Find where the given text appears and provide that cell's center as [x, y] coordinate. 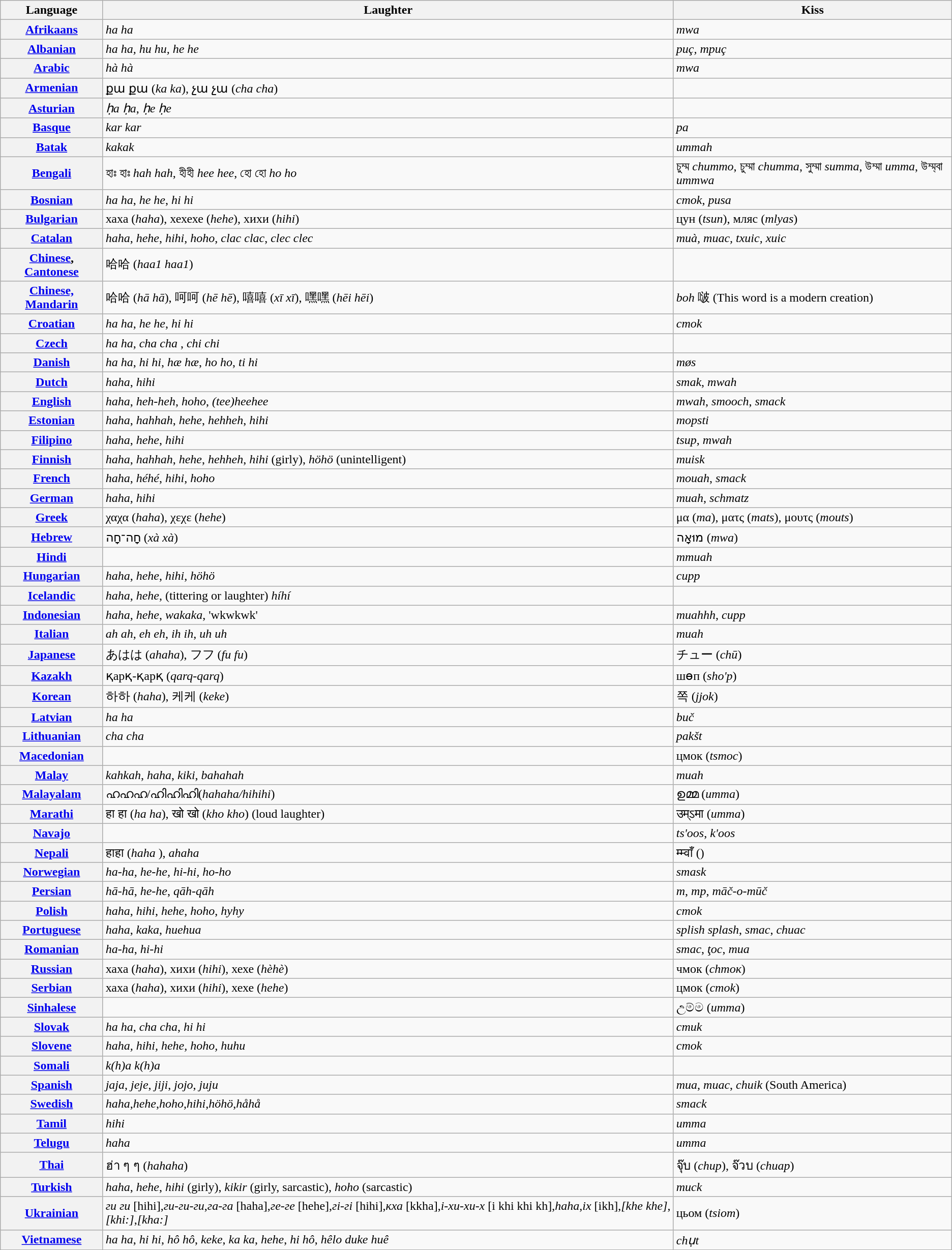
хаха (haha), хихи (hihi), хехе (hehe) [388, 988]
哈哈 (hā hā), 呵呵 (hē hē), 嘻嘻 (xī xī), 嘿嘿 (hēi hēi) [388, 298]
Bulgarian [52, 219]
ha ha, hu hu, he he [388, 49]
Chinese, Mandarin [52, 298]
Navajo [52, 833]
Russian [52, 969]
Sinhalese [52, 1007]
Romanian [52, 949]
muisk [813, 459]
Batak [52, 147]
Macedonian [52, 756]
haha, hehe, hihi, hoho, clac clac, clec clec [388, 238]
Arabic [52, 68]
m, mp, māč-o-mūč [813, 891]
muah, schmatz [813, 498]
цмок (cmok) [813, 988]
Estonian [52, 421]
Bengali [52, 173]
haha, hihi, hehe, hoho, hyhy [388, 911]
hà hà [388, 68]
Language [52, 10]
mua, muac, chuik (South America) [813, 1085]
қарқ-қарқ (qarq-qarq) [388, 676]
Asturian [52, 108]
হাঃ হাঃ hah hah, হীহী hee hee, হো হো ho ho [388, 173]
ḥa ḥa, ḥe ḥe [388, 108]
Turkish [52, 1187]
pa [813, 128]
Telugu [52, 1143]
haha, hehe, hihi (girly), kikir (girly, sarcastic), hoho (sarcastic) [388, 1187]
Armenian [52, 88]
チュー (chū) [813, 655]
Slovak [52, 1027]
Thai [52, 1165]
උම්ම (umma) [813, 1007]
Tamil [52, 1123]
Kiss [813, 10]
ah ah, eh eh, ih ih, uh uh [388, 634]
Bosnian [52, 199]
haha, hehe, (tittering or laughter) híhí [388, 596]
hihi [388, 1123]
חָה־חָה (xà xà) [388, 537]
Hungarian [52, 576]
Nepali [52, 852]
хаха (haha), хихи (hihi), хехе (hèhè) [388, 969]
Italian [52, 634]
ha-ha, hi-hi [388, 949]
цмок (tsmoc) [813, 756]
μα (ma), ματς (mats), μουτς (mouts) [813, 517]
jaja, jeje, jiji, jojo, juju [388, 1085]
kakak [388, 147]
haha, hehe, hihi [388, 440]
Serbian [52, 988]
haha, hehe, hihi, höhö [388, 576]
म्म्वाँ () [813, 852]
tsup, mwah [813, 440]
քա քա (ka ka), չա չա (cha cha) [388, 88]
ts'oos, k'oos [813, 833]
haha, kaka, huehua [388, 930]
mouah, smack [813, 479]
ги ги [hihi],ги-ги-ги,га-га [haha],ге-ге [hehe],гі-гі [hihi],кха [kkha],і-хи-хи-х [i khi khi kh],haha,іх [ikh],[khe khe],[khi:],[kha:] [388, 1213]
Catalan [52, 238]
хаха (haha), хехехе (hehe), хихи (hihi) [388, 219]
उम्ऽमा (umma) [813, 814]
цьом (tsiom) [813, 1213]
ฮ่า ๆ ๆ (hahaha) [388, 1165]
hā-hā, he-he, qāh-qāh [388, 891]
쪽 (jjok) [813, 697]
Korean [52, 697]
চুম্ম chummo, চুম্মা chumma, সুম্মা summa, উম্মা umma, উম্ম্বা ummwa [813, 173]
हाहा (haha ), ahaha [388, 852]
מוּאָה (mwa) [813, 537]
Ukrainian [52, 1213]
Marathi [52, 814]
muahhh, cupp [813, 615]
cmok, pusa [813, 199]
Portuguese [52, 930]
haha, hihi, hehe, hoho, huhu [388, 1046]
ha-ha, he-he, hi-hi, ho-ho [388, 872]
buč [813, 717]
mwah, smooch, smack [813, 401]
French [52, 479]
Kazakh [52, 676]
Hindi [52, 557]
haha [388, 1143]
하하 (haha), 케케 (keke) [388, 697]
boh 啵 (This word is a modern creation) [813, 298]
Czech [52, 343]
puç, mpuç [813, 49]
हा हा (ha ha), खो खो (kho kho) (loud laughter) [388, 814]
Chinese, Cantonese [52, 264]
Swedish [52, 1104]
Polish [52, 911]
Slovene [52, 1046]
ha ha, hi hi, hæ hæ, ho ho, ti hi [388, 363]
mopsti [813, 421]
haha, hahhah, hehe, hehheh, hihi [388, 421]
Laughter [388, 10]
Greek [52, 517]
Indonesian [52, 615]
ummah [813, 147]
ഹഹഹ/ഹിഹിഹി(hahaha/hihihi) [388, 794]
Hebrew [52, 537]
Vietnamese [52, 1240]
møs [813, 363]
haha, hehe, wakaka, 'wkwkwk' [388, 615]
ha ha, cha cha, hi hi [388, 1027]
Croatian [52, 324]
Malayalam [52, 794]
Persian [52, 891]
muà, muac, txuic, xuic [813, 238]
German [52, 498]
Japanese [52, 655]
Somali [52, 1065]
cmuk [813, 1027]
kahkah, haha, kiki, bahahah [388, 775]
Afrikaans [52, 29]
smak, mwah [813, 382]
ha ha, hi hi, hô hô, keke, ka ka, hehe, hi hô, hêlo duke huê [388, 1240]
Dutch [52, 382]
muck [813, 1187]
cha cha [388, 736]
haha, hahhah, hehe, hehheh, hihi (girly), höhö (unintelligent) [388, 459]
Norwegian [52, 872]
哈哈 (haa1 haa1) [388, 264]
smac, ţoc, mua [813, 949]
pakšt [813, 736]
Malay [52, 775]
Lithuanian [52, 736]
ha ha, cha cha , chi chi [388, 343]
cupp [813, 576]
k(h)a k(h)a [388, 1065]
Icelandic [52, 596]
haha,hehe,hoho,hihi,höhö,håhå [388, 1104]
чмок (chmoк) [813, 969]
จุ๊บ (chup), จ๊วบ (chuap) [813, 1165]
Albanian [52, 49]
English [52, 401]
Filipino [52, 440]
smack [813, 1104]
Danish [52, 363]
шөп (sho'p) [813, 676]
あはは (ahaha), フフ (fu fu) [388, 655]
Latvian [52, 717]
Basque [52, 128]
kar kar [388, 128]
smask [813, 872]
Finnish [52, 459]
splish splash, smac, chuac [813, 930]
цун (tsun), мляс (mlyas) [813, 219]
mmuah [813, 557]
haha, héhé, hihi, hoho [388, 479]
χαχα (haha), χεχε (hehe) [388, 517]
Spanish [52, 1085]
haha, heh-heh, hoho, (tee)heehee [388, 401]
chụt [813, 1240]
ഉമ്മ (umma) [813, 794]
